Scan for the cell matching the given text and deliver its (x, y) coordinate at center. 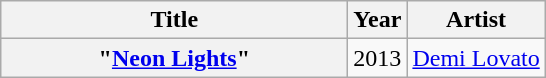
Year (378, 20)
"Neon Lights" (174, 58)
Title (174, 20)
2013 (378, 58)
Demi Lovato (476, 58)
Artist (476, 20)
